Find where the given text appears and provide that cell's center as (X, Y) coordinate. 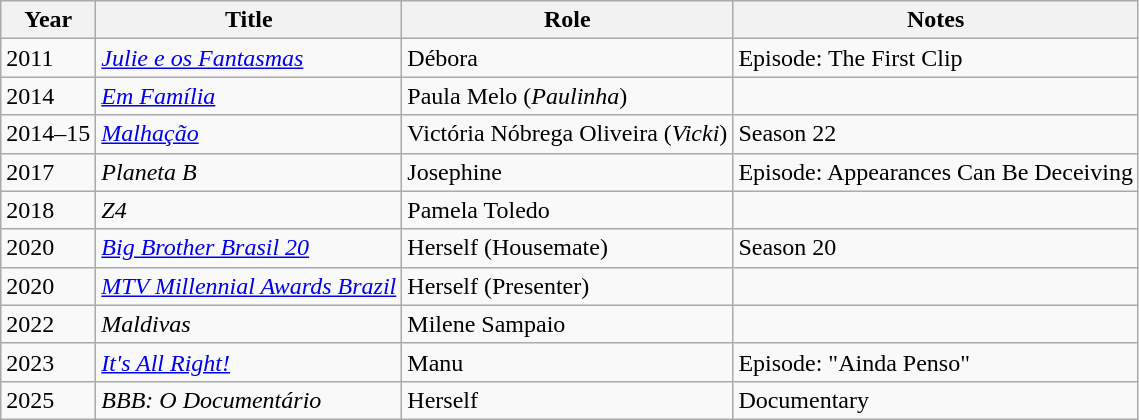
Pamela Toledo (568, 210)
Season 22 (936, 134)
Em Família (249, 96)
2017 (48, 172)
Herself (Housemate) (568, 248)
Julie e os Fantasmas (249, 58)
Herself (Presenter) (568, 286)
Z4 (249, 210)
Milene Sampaio (568, 324)
It's All Right! (249, 362)
2023 (48, 362)
Big Brother Brasil 20 (249, 248)
2014–15 (48, 134)
Title (249, 20)
Documentary (936, 400)
Manu (568, 362)
2011 (48, 58)
2025 (48, 400)
2018 (48, 210)
Year (48, 20)
Planeta B (249, 172)
Paula Melo (Paulinha) (568, 96)
Josephine (568, 172)
Malhação (249, 134)
2014 (48, 96)
MTV Millennial Awards Brazil (249, 286)
Season 20 (936, 248)
Episode: "Ainda Penso" (936, 362)
2022 (48, 324)
Role (568, 20)
BBB: O Documentário (249, 400)
Episode: Appearances Can Be Deceiving (936, 172)
Maldivas (249, 324)
Notes (936, 20)
Débora (568, 58)
Herself (568, 400)
Victória Nóbrega Oliveira (Vicki) (568, 134)
Episode: The First Clip (936, 58)
